Determine the (x, y) coordinate at the center of the cell enclosing the given text.  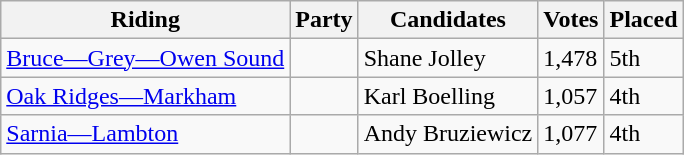
1,057 (571, 96)
Riding (146, 20)
Shane Jolley (448, 58)
Placed (644, 20)
Karl Boelling (448, 96)
Andy Bruziewicz (448, 134)
5th (644, 58)
Party (324, 20)
1,478 (571, 58)
Candidates (448, 20)
1,077 (571, 134)
Oak Ridges—Markham (146, 96)
Votes (571, 20)
Sarnia—Lambton (146, 134)
Bruce—Grey—Owen Sound (146, 58)
